Return the (x, y) coordinate for the center point of the cell that contains the specified text.  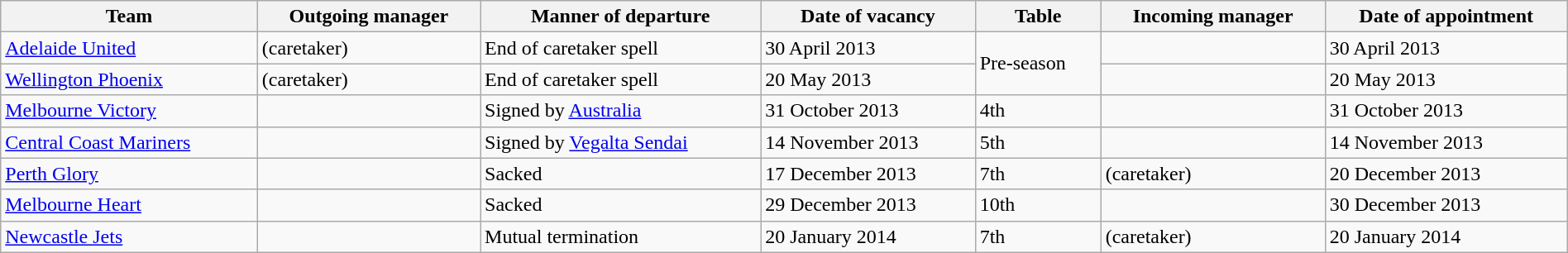
20 December 2013 (1446, 174)
Date of appointment (1446, 17)
Signed by Vegalta Sendai (620, 142)
Central Coast Mariners (129, 142)
17 December 2013 (868, 174)
29 December 2013 (868, 205)
Incoming manager (1212, 17)
Newcastle Jets (129, 236)
Melbourne Victory (129, 111)
30 December 2013 (1446, 205)
Pre-season (1038, 64)
Manner of departure (620, 17)
Date of vacancy (868, 17)
5th (1038, 142)
Team (129, 17)
Signed by Australia (620, 111)
Melbourne Heart (129, 205)
Wellington Phoenix (129, 79)
Adelaide United (129, 48)
4th (1038, 111)
Mutual termination (620, 236)
Perth Glory (129, 174)
Outgoing manager (369, 17)
10th (1038, 205)
Table (1038, 17)
